Determine the [X, Y] coordinate at the center of the cell enclosing the given text.  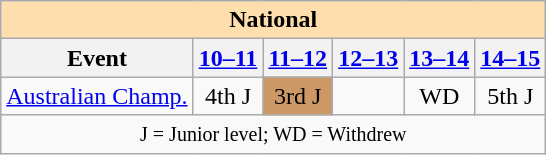
13–14 [440, 58]
11–12 [298, 58]
10–11 [228, 58]
WD [440, 96]
J = Junior level; WD = Withdrew [274, 134]
5th J [510, 96]
Australian Champ. [97, 96]
National [274, 20]
14–15 [510, 58]
4th J [228, 96]
Event [97, 58]
12–13 [368, 58]
3rd J [298, 96]
